From the cell containing the given text, extract its center point as [X, Y] coordinate. 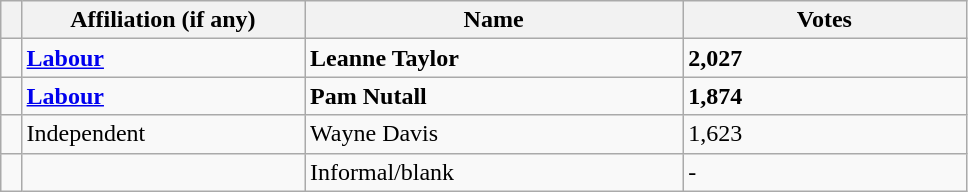
Votes [825, 20]
2,027 [825, 58]
Independent [163, 134]
Affiliation (if any) [163, 20]
Name [494, 20]
Informal/blank [494, 172]
1,623 [825, 134]
Leanne Taylor [494, 58]
1,874 [825, 96]
Wayne Davis [494, 134]
Pam Nutall [494, 96]
- [825, 172]
